Determine the [X, Y] coordinate at the center of the cell enclosing the given text.  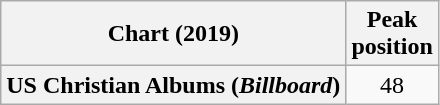
Peakposition [392, 34]
US Christian Albums (Billboard) [174, 85]
Chart (2019) [174, 34]
48 [392, 85]
